Identify which cell holds the provided text, then report its (x, y) central coordinate. 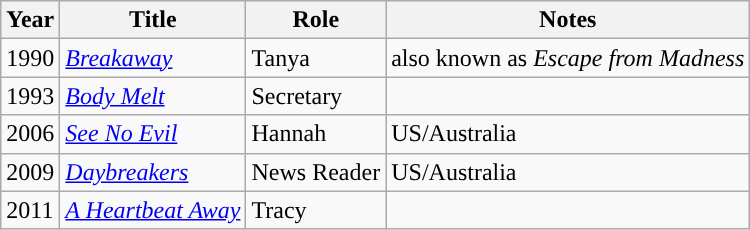
News Reader (316, 172)
See No Evil (153, 134)
Hannah (316, 134)
2006 (30, 134)
1990 (30, 58)
Body Melt (153, 96)
Notes (568, 20)
also known as Escape from Madness (568, 58)
Daybreakers (153, 172)
1993 (30, 96)
Tanya (316, 58)
Tracy (316, 210)
Secretary (316, 96)
Title (153, 20)
2009 (30, 172)
Year (30, 20)
A Heartbeat Away (153, 210)
Breakaway (153, 58)
Role (316, 20)
2011 (30, 210)
